Pinpoint the cell where the given text exists, returning its [x, y] midpoint coordinate. 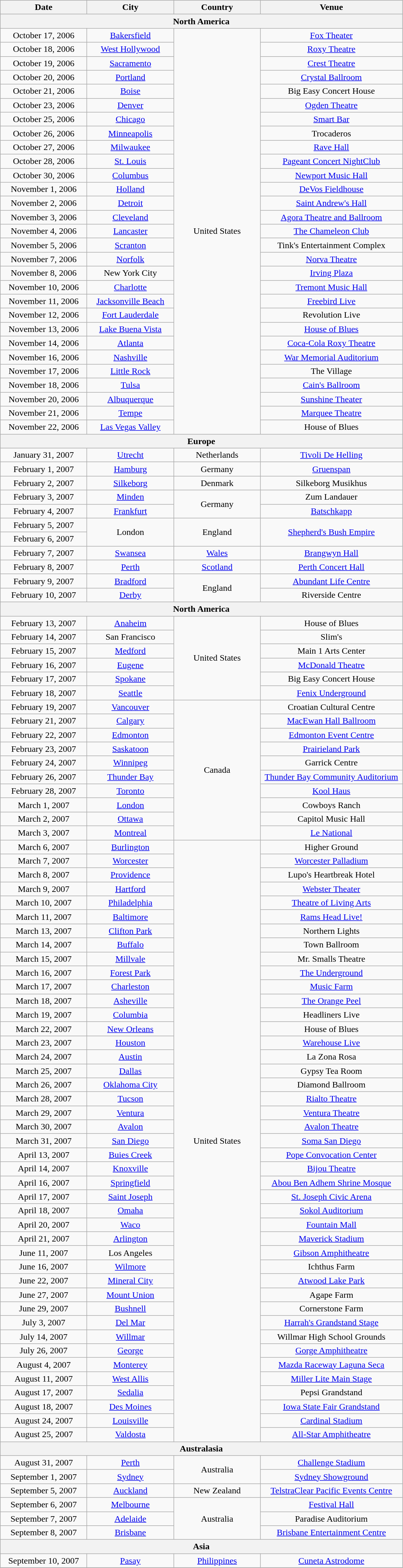
Soma San Diego [331, 1141]
Dallas [130, 1071]
Rave Hall [331, 147]
November 5, 2006 [44, 245]
Boise [130, 91]
Minden [130, 497]
Cuneta Astrodome [331, 1561]
Brisbane [130, 1533]
August 4, 2007 [44, 1365]
March 23, 2007 [44, 1043]
February 13, 2007 [44, 623]
October 19, 2006 [44, 63]
Tremont Music Hall [331, 287]
Frankfurt [130, 511]
New York City [130, 273]
July 3, 2007 [44, 1323]
Riverside Centre [331, 595]
Cardinal Stadium [331, 1421]
February 10, 2007 [44, 595]
June 27, 2007 [44, 1294]
February 2, 2007 [44, 483]
Wales [217, 553]
November 17, 2006 [44, 371]
March 8, 2007 [44, 875]
March 2, 2007 [44, 819]
Europe [201, 441]
Bradford [130, 581]
February 19, 2007 [44, 707]
Oklahoma City [130, 1085]
Irving Plaza [331, 273]
April 13, 2007 [44, 1155]
Rams Head Live! [331, 917]
Columbia [130, 1015]
George [130, 1351]
March 19, 2007 [44, 1015]
Ventura Theatre [331, 1113]
November 1, 2006 [44, 189]
Capitol Music Hall [331, 819]
March 24, 2007 [44, 1057]
Chicago [130, 119]
February 15, 2007 [44, 651]
Melbourne [130, 1504]
November 22, 2006 [44, 427]
Tempe [130, 413]
Asheville [130, 1001]
Wilmore [130, 1267]
November 20, 2006 [44, 399]
Bijou Theatre [331, 1169]
February 21, 2007 [44, 721]
Worcester [130, 861]
Tulsa [130, 385]
Buffalo [130, 945]
Avalon Theatre [331, 1127]
Winnipeg [130, 763]
November 4, 2006 [44, 231]
November 12, 2006 [44, 315]
Paradise Auditorium [331, 1519]
Webster Theater [331, 889]
Sydney Showground [331, 1476]
Des Moines [130, 1407]
March 13, 2007 [44, 931]
New Zealand [217, 1490]
Crest Theatre [331, 63]
Silkeborg Musikhus [331, 483]
Bakersfield [130, 35]
November 14, 2006 [44, 343]
September 7, 2007 [44, 1519]
February 3, 2007 [44, 497]
Pope Convocation Center [331, 1155]
Higher Ground [331, 847]
West Allis [130, 1379]
November 16, 2006 [44, 357]
Louisville [130, 1421]
Canada [217, 770]
Lake Buena Vista [130, 329]
Crystal Ballroom [331, 77]
Croatian Cultural Centre [331, 707]
Mazda Raceway Laguna Seca [331, 1365]
Pageant Concert NightClub [331, 161]
October 20, 2006 [44, 77]
Norva Theatre [331, 259]
Theatre of Living Arts [331, 903]
July 26, 2007 [44, 1351]
Forest Park [130, 973]
Millvale [130, 959]
Abundant Life Centre [331, 581]
War Memorial Auditorium [331, 357]
February 16, 2007 [44, 665]
February 1, 2007 [44, 469]
October 28, 2006 [44, 161]
Toronto [130, 791]
Freebird Live [331, 301]
Cornerstone Farm [331, 1309]
October 30, 2006 [44, 175]
Saint Joseph [130, 1197]
McDonald Theatre [331, 665]
Norfolk [130, 259]
Zum Landauer [331, 497]
March 15, 2007 [44, 959]
Saint Andrew's Hall [331, 203]
March 17, 2007 [44, 987]
Fenix Underground [331, 693]
St. Louis [130, 161]
Kool Haus [331, 791]
Agape Farm [331, 1294]
Vancouver [130, 707]
Gypsy Tea Room [331, 1071]
Baltimore [130, 917]
Coca-Cola Roxy Theatre [331, 343]
New Orleans [130, 1029]
Utrecht [130, 455]
Denmark [217, 483]
Headliners Live [331, 1015]
Iowa State Fair Grandstand [331, 1407]
March 9, 2007 [44, 889]
September 10, 2007 [44, 1561]
February 23, 2007 [44, 749]
Date [44, 7]
Fort Lauderdale [130, 315]
Bushnell [130, 1309]
June 11, 2007 [44, 1253]
April 17, 2007 [44, 1197]
Atwood Lake Park [331, 1281]
Knoxville [130, 1169]
January 31, 2007 [44, 455]
Scotland [217, 567]
Philippines [217, 1561]
Buies Creek [130, 1155]
February 14, 2007 [44, 637]
Maverick Stadium [331, 1239]
October 27, 2006 [44, 147]
Thunder Bay [130, 777]
Springfield [130, 1183]
Hartford [130, 889]
Diamond Ballroom [331, 1085]
Pepsi Grandstand [331, 1393]
Arlington [130, 1239]
MacEwan Hall Ballroom [331, 721]
Batschkapp [331, 511]
Holland [130, 189]
City [130, 7]
Montreal [130, 833]
April 20, 2007 [44, 1225]
Fountain Mall [331, 1225]
November 18, 2006 [44, 385]
Seattle [130, 693]
Netherlands [217, 455]
Cowboys Ranch [331, 805]
Slim's [331, 637]
Cleveland [130, 217]
Mineral City [130, 1281]
Jacksonville Beach [130, 301]
March 6, 2007 [44, 847]
August 18, 2007 [44, 1407]
Ichthus Farm [331, 1267]
October 18, 2006 [44, 49]
Omaha [130, 1211]
Sedalia [130, 1393]
Auckland [130, 1490]
Anaheim [130, 623]
Harrah's Grandstand Stage [331, 1323]
November 13, 2006 [44, 329]
Nashville [130, 357]
November 10, 2006 [44, 287]
Challenge Stadium [331, 1462]
Saskatoon [130, 749]
Australasia [201, 1449]
Venue [331, 7]
November 3, 2006 [44, 217]
August 11, 2007 [44, 1379]
Gorge Amphitheatre [331, 1351]
Sacramento [130, 63]
DeVos Fieldhouse [331, 189]
Lupo's Heartbreak Hotel [331, 875]
Providence [130, 875]
The Village [331, 371]
La Zona Rosa [331, 1057]
October 21, 2006 [44, 91]
March 14, 2007 [44, 945]
Thunder Bay Community Auditorium [331, 777]
Lancaster [130, 231]
June 22, 2007 [44, 1281]
March 31, 2007 [44, 1141]
Silkeborg [130, 483]
Pasay [130, 1561]
Miller Lite Main Stage [331, 1379]
Atlanta [130, 343]
April 18, 2007 [44, 1211]
July 14, 2007 [44, 1337]
February 28, 2007 [44, 791]
March 22, 2007 [44, 1029]
February 9, 2007 [44, 581]
October 23, 2006 [44, 105]
Sunshine Theater [331, 399]
Shepherd's Bush Empire [331, 532]
Ottawa [130, 819]
Detroit [130, 203]
Little Rock [130, 371]
April 14, 2007 [44, 1169]
February 17, 2007 [44, 679]
October 26, 2006 [44, 133]
August 24, 2007 [44, 1421]
Scranton [130, 245]
Denver [130, 105]
February 5, 2007 [44, 525]
Albuquerque [130, 399]
September 1, 2007 [44, 1476]
Brisbane Entertainment Centre [331, 1533]
Monterey [130, 1365]
Philadelphia [130, 903]
September 5, 2007 [44, 1490]
June 29, 2007 [44, 1309]
February 26, 2007 [44, 777]
February 8, 2007 [44, 567]
Burlington [130, 847]
Newport Music Hall [331, 175]
St. Joseph Civic Arena [331, 1197]
San Francisco [130, 637]
Asia [201, 1547]
Avalon [130, 1127]
Cain's Ballroom [331, 385]
Mount Union [130, 1294]
April 16, 2007 [44, 1183]
Austin [130, 1057]
February 6, 2007 [44, 539]
Perth Concert Hall [331, 567]
November 11, 2006 [44, 301]
Charlotte [130, 287]
Derby [130, 595]
September 8, 2007 [44, 1533]
March 18, 2007 [44, 1001]
Gruenspan [331, 469]
March 7, 2007 [44, 861]
March 16, 2007 [44, 973]
San Diego [130, 1141]
Northern Lights [331, 931]
March 10, 2007 [44, 903]
March 25, 2007 [44, 1071]
Tivoli De Helling [331, 455]
March 28, 2007 [44, 1099]
Willmar [130, 1337]
Trocaderos [331, 133]
March 3, 2007 [44, 833]
Waco [130, 1225]
Prairieland Park [331, 749]
Clifton Park [130, 931]
Rialto Theatre [331, 1099]
Country [217, 7]
November 7, 2006 [44, 259]
All-Star Amphitheatre [331, 1435]
Agora Theatre and Ballroom [331, 217]
Las Vegas Valley [130, 427]
Sokol Auditorium [331, 1211]
February 7, 2007 [44, 553]
March 30, 2007 [44, 1127]
August 17, 2007 [44, 1393]
Milwaukee [130, 147]
October 17, 2006 [44, 35]
Edmonton [130, 735]
Spokane [130, 679]
March 26, 2007 [44, 1085]
October 25, 2006 [44, 119]
The Chameleon Club [331, 231]
The Orange Peel [331, 1001]
February 24, 2007 [44, 763]
Ventura [130, 1113]
Abou Ben Adhem Shrine Mosque [331, 1183]
April 21, 2007 [44, 1239]
August 25, 2007 [44, 1435]
Valdosta [130, 1435]
June 16, 2007 [44, 1267]
Music Farm [331, 987]
Calgary [130, 721]
Festival Hall [331, 1504]
Gibson Amphitheatre [331, 1253]
February 18, 2007 [44, 693]
Del Mar [130, 1323]
Columbus [130, 175]
Tucson [130, 1099]
Brangwyn Hall [331, 553]
Minneapolis [130, 133]
Warehouse Live [331, 1043]
Ogden Theatre [331, 105]
September 6, 2007 [44, 1504]
February 4, 2007 [44, 511]
Edmonton Event Centre [331, 735]
November 2, 2006 [44, 203]
March 1, 2007 [44, 805]
March 29, 2007 [44, 1113]
Revolution Live [331, 315]
TelstraClear Pacific Events Centre [331, 1490]
Adelaide [130, 1519]
Marquee Theatre [331, 413]
Portland [130, 77]
Worcester Palladium [331, 861]
The Underground [331, 973]
Roxy Theatre [331, 49]
Garrick Centre [331, 763]
November 8, 2006 [44, 273]
August 31, 2007 [44, 1462]
Main 1 Arts Center [331, 651]
Los Angeles [130, 1253]
Tink's Entertainment Complex [331, 245]
Eugene [130, 665]
Sydney [130, 1476]
Mr. Smalls Theatre [331, 959]
West Hollywood [130, 49]
Charleston [130, 987]
Willmar High School Grounds [331, 1337]
Town Ballroom [331, 945]
November 21, 2006 [44, 413]
Houston [130, 1043]
Smart Bar [331, 119]
Le National [331, 833]
Swansea [130, 553]
February 22, 2007 [44, 735]
Medford [130, 651]
Fox Theater [331, 35]
Hamburg [130, 469]
March 11, 2007 [44, 917]
